Return the (x, y) coordinate for the center point of the cell that contains the specified text.  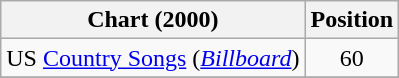
Position (352, 20)
60 (352, 58)
Chart (2000) (153, 20)
US Country Songs (Billboard) (153, 58)
